Determine the [X, Y] coordinate at the center of the cell enclosing the given text.  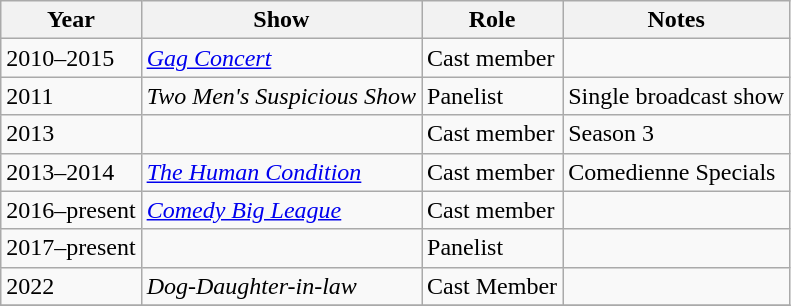
Notes [676, 20]
Season 3 [676, 134]
2013 [71, 134]
Role [492, 20]
2016–present [71, 210]
Comedy Big League [281, 210]
2017–present [71, 248]
2022 [71, 286]
Cast Member [492, 286]
Year [71, 20]
Show [281, 20]
2013–2014 [71, 172]
Gag Concert [281, 58]
Dog-Daughter-in-law [281, 286]
Comedienne Specials [676, 172]
2010–2015 [71, 58]
Two Men's Suspicious Show [281, 96]
The Human Condition [281, 172]
Single broadcast show [676, 96]
2011 [71, 96]
